Detect which cell encompasses the target text, then output its [X, Y] center coordinate. 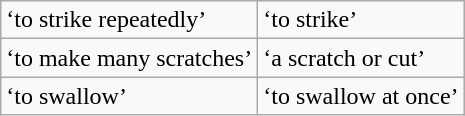
‘to strike repeatedly’ [130, 20]
‘to swallow at once’ [361, 96]
‘a scratch or cut’ [361, 58]
‘to make many scratches’ [130, 58]
‘to swallow’ [130, 96]
‘to strike’ [361, 20]
